Return [X, Y] of the center of cell containing provided text 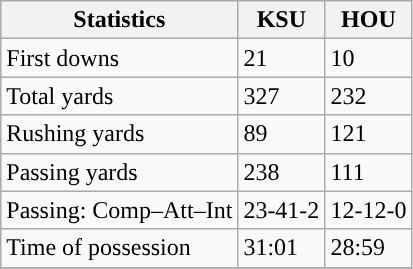
238 [282, 172]
327 [282, 96]
Time of possession [120, 248]
Total yards [120, 96]
121 [368, 134]
Passing yards [120, 172]
Statistics [120, 20]
10 [368, 58]
23-41-2 [282, 210]
111 [368, 172]
Rushing yards [120, 134]
232 [368, 96]
28:59 [368, 248]
31:01 [282, 248]
89 [282, 134]
First downs [120, 58]
HOU [368, 20]
21 [282, 58]
Passing: Comp–Att–Int [120, 210]
KSU [282, 20]
12-12-0 [368, 210]
